Output the (X, Y) coordinate of the center of the cell containing the given text.  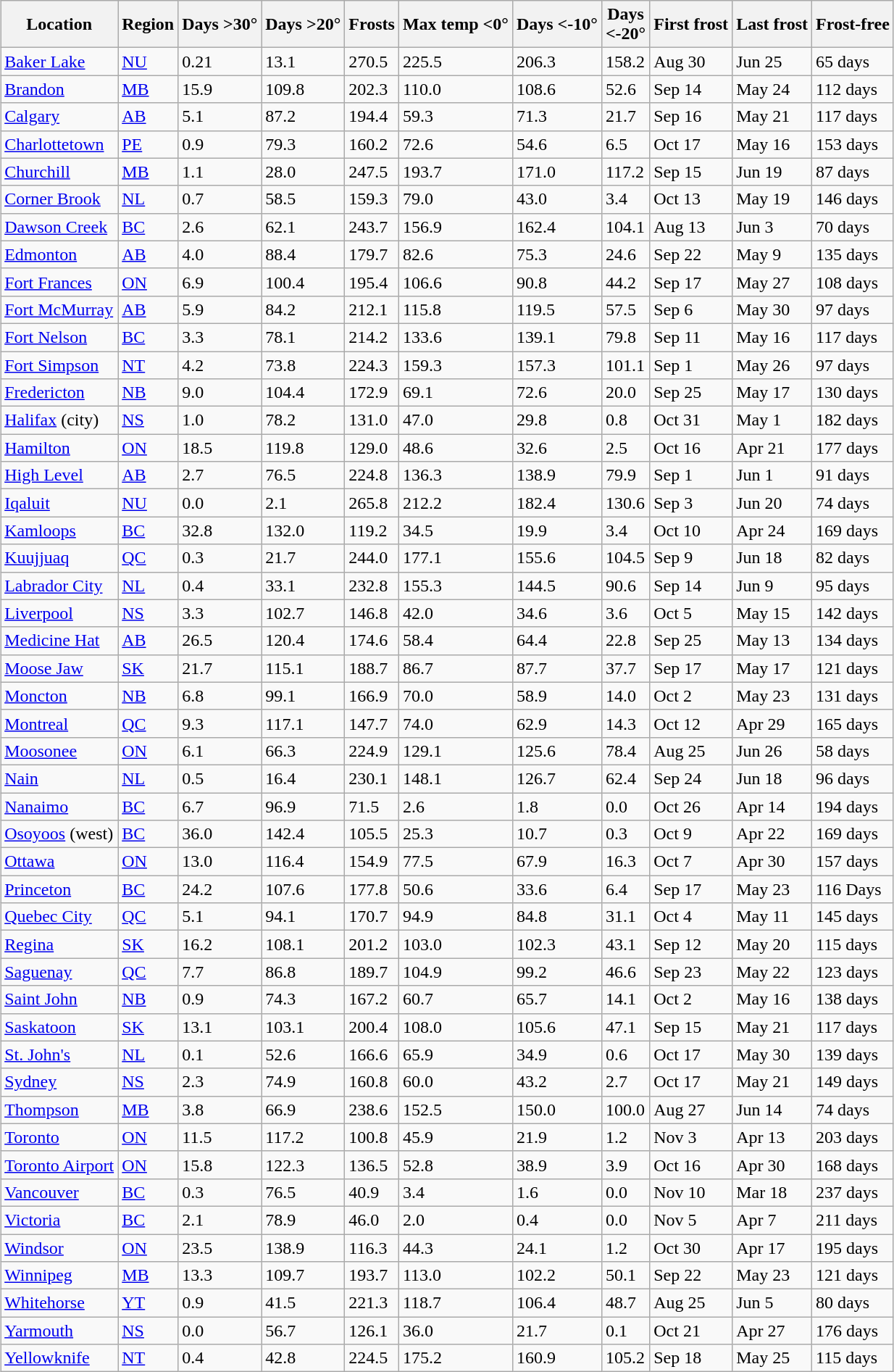
88.4 (303, 254)
10.7 (556, 834)
224.5 (372, 1358)
Oct 26 (691, 807)
116.3 (372, 1247)
9.3 (220, 723)
1.0 (220, 420)
Fort Nelson (59, 337)
119.2 (372, 531)
May 19 (772, 199)
Jun 3 (772, 227)
48.6 (455, 448)
126.1 (372, 1331)
24.2 (220, 889)
142.4 (303, 834)
78.4 (625, 751)
38.9 (556, 1165)
195 days (853, 1247)
Oct 13 (691, 199)
Yarmouth (59, 1331)
247.5 (372, 172)
86.7 (455, 668)
Oct 21 (691, 1331)
Sep 6 (691, 309)
195.4 (372, 282)
6.9 (220, 282)
Moose Jaw (59, 668)
42.8 (303, 1358)
16.2 (220, 944)
84.2 (303, 309)
0.5 (220, 778)
Aug 13 (691, 227)
28.0 (303, 172)
158.2 (625, 62)
189.7 (372, 972)
Churchill (59, 172)
High Level (59, 475)
48.7 (625, 1303)
212.1 (372, 309)
182.4 (556, 503)
Jun 5 (772, 1303)
Sep 3 (691, 503)
175.2 (455, 1358)
15.9 (220, 89)
33.1 (303, 586)
90.6 (625, 586)
129.1 (455, 751)
136.5 (372, 1165)
20.0 (625, 393)
Saskatoon (59, 1027)
43.2 (556, 1082)
May 24 (772, 89)
23.5 (220, 1247)
69.1 (455, 393)
Jun 25 (772, 62)
70.0 (455, 696)
109.8 (303, 89)
Nain (59, 778)
May 1 (772, 420)
131 days (853, 696)
Aug 30 (691, 62)
29.8 (556, 420)
122.3 (303, 1165)
74.9 (303, 1082)
2.0 (455, 1220)
Sep 23 (691, 972)
May 13 (772, 641)
25.3 (455, 834)
Last frost (772, 25)
79.8 (625, 337)
108.0 (455, 1027)
Saint John (59, 999)
14.0 (625, 696)
177.1 (455, 558)
Nov 10 (691, 1192)
115.8 (455, 309)
110.0 (455, 89)
1.8 (556, 807)
214.2 (372, 337)
230.1 (372, 778)
45.9 (455, 1137)
Oct 30 (691, 1247)
200.4 (372, 1027)
142 days (853, 613)
160.8 (372, 1082)
Jun 19 (772, 172)
Oct 31 (691, 420)
Apr 29 (772, 723)
100.8 (372, 1137)
123 days (853, 972)
113.0 (455, 1276)
33.6 (556, 889)
Moosonee (59, 751)
105.5 (372, 834)
54.6 (556, 144)
67.9 (556, 862)
194.4 (372, 117)
90.8 (556, 282)
150.0 (556, 1110)
Whitehorse (59, 1303)
Fort Frances (59, 282)
Fredericton (59, 393)
5.9 (220, 309)
71.5 (372, 807)
32.8 (220, 531)
135 days (853, 254)
Hamilton (59, 448)
96.9 (303, 807)
119.8 (303, 448)
43.1 (625, 944)
Sep 9 (691, 558)
Moncton (59, 696)
Brandon (59, 89)
60.0 (455, 1082)
154.9 (372, 862)
79.3 (303, 144)
4.0 (220, 254)
148.1 (455, 778)
87 days (853, 172)
102.7 (303, 613)
Ottawa (59, 862)
82.6 (455, 254)
Kamloops (59, 531)
99.1 (303, 696)
57.5 (625, 309)
80 days (853, 1303)
238.6 (372, 1110)
11.5 (220, 1137)
75.3 (556, 254)
34.5 (455, 531)
Kuujjuaq (59, 558)
188.7 (372, 668)
Winnipeg (59, 1276)
74.3 (303, 999)
74.0 (455, 723)
37.7 (625, 668)
149 days (853, 1082)
129.0 (372, 448)
50.6 (455, 889)
79.9 (625, 475)
224.8 (372, 475)
96 days (853, 778)
212.2 (455, 503)
Sydney (59, 1082)
86.8 (303, 972)
70 days (853, 227)
139.1 (556, 337)
125.6 (556, 751)
91 days (853, 475)
194 days (853, 807)
Labrador City (59, 586)
174.6 (372, 641)
47.0 (455, 420)
Liverpool (59, 613)
44.2 (625, 282)
104.5 (625, 558)
157 days (853, 862)
Jun 1 (772, 475)
58 days (853, 751)
Baker Lake (59, 62)
2.3 (220, 1082)
221.3 (372, 1303)
64.4 (556, 641)
224.3 (372, 365)
May 20 (772, 944)
15.8 (220, 1165)
19.9 (556, 531)
Location (59, 25)
71.3 (556, 117)
108.1 (303, 944)
Thompson (59, 1110)
6.5 (625, 144)
146 days (853, 199)
Toronto (59, 1137)
87.2 (303, 117)
62.4 (625, 778)
Halifax (city) (59, 420)
Apr 24 (772, 531)
6.7 (220, 807)
104.4 (303, 393)
34.9 (556, 1055)
3.9 (625, 1165)
4.2 (220, 365)
14.1 (625, 999)
Aug 27 (691, 1110)
56.7 (303, 1331)
156.9 (455, 227)
202.3 (372, 89)
131.0 (372, 420)
9.0 (220, 393)
166.9 (372, 696)
Saguenay (59, 972)
16.4 (303, 778)
144.5 (556, 586)
41.5 (303, 1303)
65.7 (556, 999)
Days >20° (303, 25)
130 days (853, 393)
162.4 (556, 227)
237 days (853, 1192)
155.6 (556, 558)
58.4 (455, 641)
104.1 (625, 227)
126.7 (556, 778)
Corner Brook (59, 199)
109.7 (303, 1276)
Fort Simpson (59, 365)
May 15 (772, 613)
43.0 (556, 199)
18.5 (220, 448)
Jun 26 (772, 751)
138 days (853, 999)
Apr 27 (772, 1331)
PE (148, 144)
153 days (853, 144)
201.2 (372, 944)
60.7 (455, 999)
133.6 (455, 337)
Sep 18 (691, 1358)
167.2 (372, 999)
6.1 (220, 751)
Apr 13 (772, 1137)
108 days (853, 282)
182 days (853, 420)
3.6 (625, 613)
50.1 (625, 1276)
168 days (853, 1165)
87.7 (556, 668)
100.4 (303, 282)
145 days (853, 917)
176 days (853, 1331)
First frost (691, 25)
Apr 7 (772, 1220)
78.2 (303, 420)
78.1 (303, 337)
155.3 (455, 586)
58.9 (556, 696)
170.7 (372, 917)
Nov 3 (691, 1137)
Princeton (59, 889)
58.5 (303, 199)
47.1 (625, 1027)
Jun 14 (772, 1110)
95 days (853, 586)
103.1 (303, 1027)
62.1 (303, 227)
101.1 (625, 365)
Fort McMurray (59, 309)
157.3 (556, 365)
Sep 11 (691, 337)
Frosts (372, 25)
106.4 (556, 1303)
Toronto Airport (59, 1165)
Regina (59, 944)
Nanaimo (59, 807)
115.1 (303, 668)
42.0 (455, 613)
270.5 (372, 62)
108.6 (556, 89)
May 22 (772, 972)
Apr 14 (772, 807)
130.6 (625, 503)
16.3 (625, 862)
134 days (853, 641)
YT (148, 1303)
211 days (853, 1220)
34.6 (556, 613)
7.7 (220, 972)
Medicine Hat (59, 641)
112 days (853, 89)
Sep 24 (691, 778)
104.9 (455, 972)
65 days (853, 62)
Oct 9 (691, 834)
146.8 (372, 613)
22.8 (625, 641)
Days >30° (220, 25)
Montreal (59, 723)
82 days (853, 558)
1.1 (220, 172)
Oct 5 (691, 613)
24.1 (556, 1247)
Oct 12 (691, 723)
152.5 (455, 1110)
Max temp <0° (455, 25)
May 25 (772, 1358)
Vancouver (59, 1192)
Quebec City (59, 917)
65.9 (455, 1055)
Edmonton (59, 254)
Oct 10 (691, 531)
103.0 (455, 944)
May 9 (772, 254)
1.6 (556, 1192)
177 days (853, 448)
Sep 12 (691, 944)
52.8 (455, 1165)
116.4 (303, 862)
0.8 (625, 420)
0.6 (625, 1055)
59.3 (455, 117)
Yellowknife (59, 1358)
77.5 (455, 862)
243.7 (372, 227)
136.3 (455, 475)
Oct 7 (691, 862)
13.0 (220, 862)
Dawson Creek (59, 227)
160.9 (556, 1358)
179.7 (372, 254)
99.2 (556, 972)
107.6 (303, 889)
Osoyoos (west) (59, 834)
3.8 (220, 1110)
May 26 (772, 365)
6.8 (220, 696)
106.6 (455, 282)
73.8 (303, 365)
Charlottetown (59, 144)
6.4 (625, 889)
Mar 18 (772, 1192)
14.3 (625, 723)
224.9 (372, 751)
Days <-10° (556, 25)
139 days (853, 1055)
Nov 5 (691, 1220)
265.8 (372, 503)
120.4 (303, 641)
0.7 (220, 199)
102.3 (556, 944)
165 days (853, 723)
Windsor (59, 1247)
66.3 (303, 751)
Apr 17 (772, 1247)
Victoria (59, 1220)
171.0 (556, 172)
Sep 16 (691, 117)
May 27 (772, 282)
13.3 (220, 1276)
100.0 (625, 1110)
44.3 (455, 1247)
105.2 (625, 1358)
Days<-20° (625, 25)
46.6 (625, 972)
225.5 (455, 62)
Apr 22 (772, 834)
Calgary (59, 117)
94.9 (455, 917)
177.8 (372, 889)
84.8 (556, 917)
105.6 (556, 1027)
Region (148, 25)
203 days (853, 1137)
78.9 (303, 1220)
Jun 20 (772, 503)
31.1 (625, 917)
Apr 21 (772, 448)
117.1 (303, 723)
232.8 (372, 586)
166.6 (372, 1055)
66.9 (303, 1110)
Jun 9 (772, 586)
26.5 (220, 641)
40.9 (372, 1192)
Oct 4 (691, 917)
118.7 (455, 1303)
St. John's (59, 1055)
24.6 (625, 254)
94.1 (303, 917)
206.3 (556, 62)
Frost-free (853, 25)
147.7 (372, 723)
0.21 (220, 62)
21.9 (556, 1137)
79.0 (455, 199)
2.5 (625, 448)
244.0 (372, 558)
119.5 (556, 309)
116 Days (853, 889)
172.9 (372, 393)
62.9 (556, 723)
Iqaluit (59, 503)
32.6 (556, 448)
46.0 (372, 1220)
160.2 (372, 144)
May 11 (772, 917)
102.2 (556, 1276)
132.0 (303, 531)
